For the text-containing cell, return its midpoint in (X, Y) coordinate format. 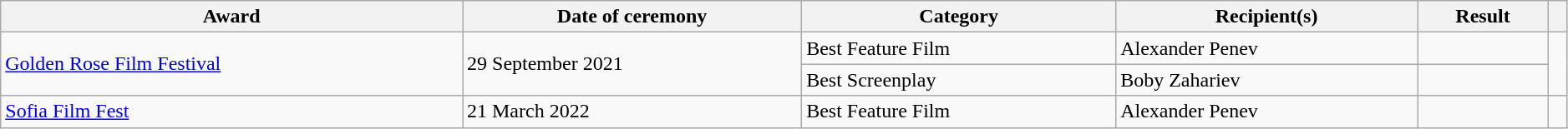
Recipient(s) (1266, 17)
29 September 2021 (632, 64)
Result (1484, 17)
Best Screenplay (959, 80)
Category (959, 17)
Boby Zahariev (1266, 80)
Date of ceremony (632, 17)
Sofia Film Fest (232, 112)
Golden Rose Film Festival (232, 64)
21 March 2022 (632, 112)
Award (232, 17)
